Find where the given text appears and provide that cell's center as (X, Y) coordinate. 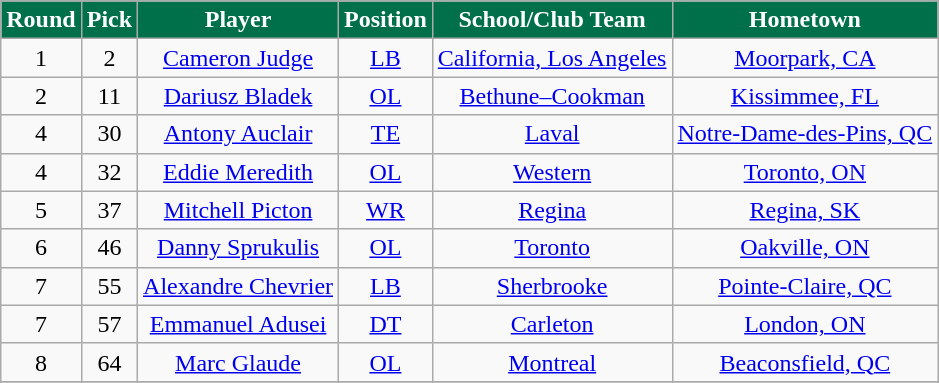
Toronto (552, 248)
57 (109, 324)
Regina, SK (805, 210)
5 (41, 210)
Emmanuel Adusei (238, 324)
Pointe-Claire, QC (805, 286)
32 (109, 172)
Montreal (552, 362)
TE (386, 134)
11 (109, 96)
Laval (552, 134)
Dariusz Bladek (238, 96)
Notre-Dame-des-Pins, QC (805, 134)
Antony Auclair (238, 134)
California, Los Angeles (552, 58)
Alexandre Chevrier (238, 286)
Eddie Meredith (238, 172)
Player (238, 20)
Sherbrooke (552, 286)
Moorpark, CA (805, 58)
Regina (552, 210)
8 (41, 362)
School/Club Team (552, 20)
Kissimmee, FL (805, 96)
Western (552, 172)
64 (109, 362)
55 (109, 286)
1 (41, 58)
Oakville, ON (805, 248)
Marc Glaude (238, 362)
DT (386, 324)
46 (109, 248)
Mitchell Picton (238, 210)
Cameron Judge (238, 58)
Pick (109, 20)
30 (109, 134)
Hometown (805, 20)
Round (41, 20)
Danny Sprukulis (238, 248)
London, ON (805, 324)
Toronto, ON (805, 172)
37 (109, 210)
Carleton (552, 324)
Position (386, 20)
Bethune–Cookman (552, 96)
Beaconsfield, QC (805, 362)
6 (41, 248)
WR (386, 210)
